Pinpoint the cell where the given text exists, returning its [x, y] midpoint coordinate. 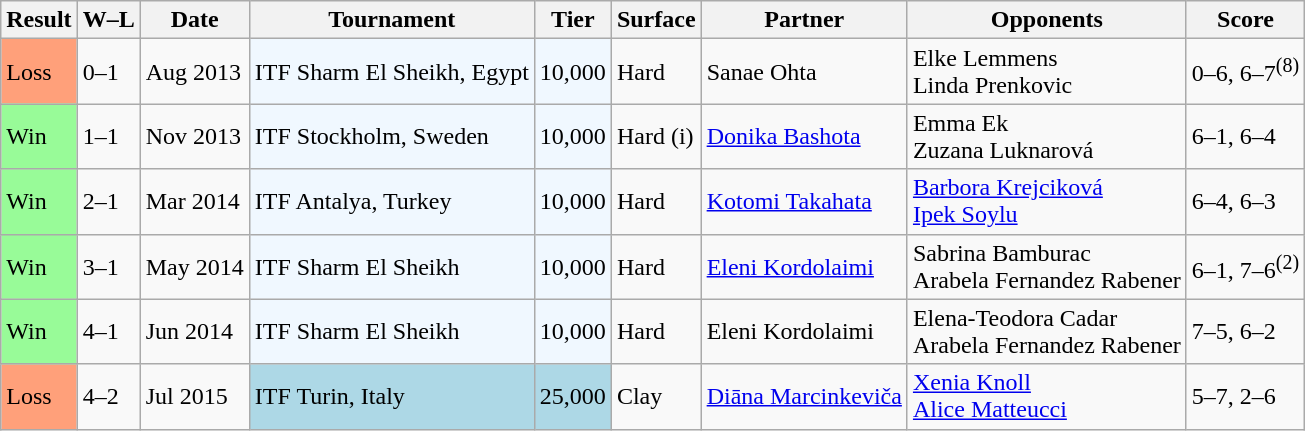
6–1, 6–4 [1245, 136]
1–1 [108, 136]
0–1 [108, 72]
Sabrina Bamburac Arabela Fernandez Rabener [1046, 266]
Elena-Teodora Cadar Arabela Fernandez Rabener [1046, 332]
Result [39, 20]
Tier [572, 20]
Donika Bashota [804, 136]
Xenia Knoll Alice Matteucci [1046, 396]
ITF Sharm El Sheikh, Egypt [392, 72]
Elke Lemmens Linda Prenkovic [1046, 72]
ITF Turin, Italy [392, 396]
7–5, 6–2 [1245, 332]
Sanae Ohta [804, 72]
ITF Stockholm, Sweden [392, 136]
Jun 2014 [194, 332]
Date [194, 20]
25,000 [572, 396]
Surface [656, 20]
6–1, 7–6(2) [1245, 266]
Hard (i) [656, 136]
5–7, 2–6 [1245, 396]
Tournament [392, 20]
Diāna Marcinkeviča [804, 396]
Clay [656, 396]
ITF Antalya, Turkey [392, 202]
6–4, 6–3 [1245, 202]
Nov 2013 [194, 136]
2–1 [108, 202]
Barbora Krejciková Ipek Soylu [1046, 202]
3–1 [108, 266]
May 2014 [194, 266]
Jul 2015 [194, 396]
Aug 2013 [194, 72]
W–L [108, 20]
Mar 2014 [194, 202]
Kotomi Takahata [804, 202]
Opponents [1046, 20]
0–6, 6–7(8) [1245, 72]
Score [1245, 20]
Emma Ek Zuzana Luknarová [1046, 136]
4–2 [108, 396]
4–1 [108, 332]
Partner [804, 20]
